For the text-containing cell, return its midpoint in [x, y] coordinate format. 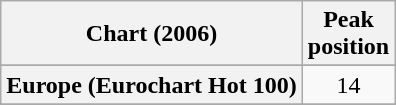
14 [348, 85]
Chart (2006) [152, 34]
Europe (Eurochart Hot 100) [152, 85]
Peakposition [348, 34]
